Return (X, Y) of the center of cell containing provided text 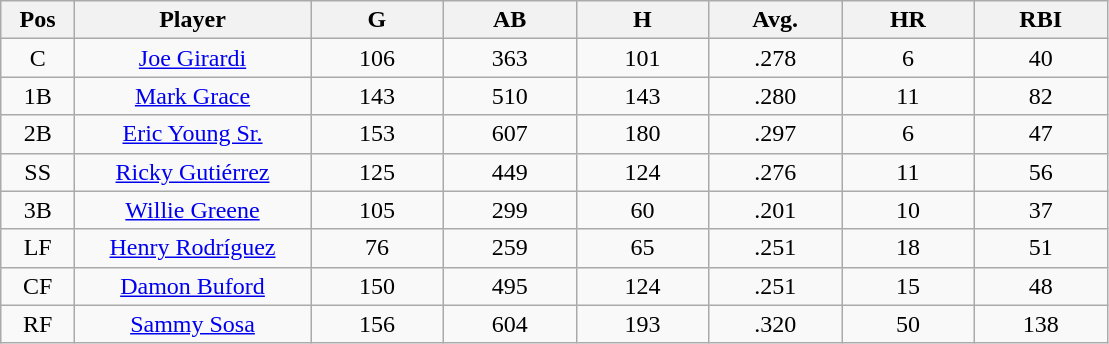
Henry Rodríguez (193, 248)
125 (378, 172)
106 (378, 58)
180 (642, 134)
Player (193, 20)
47 (1040, 134)
RBI (1040, 20)
.320 (776, 324)
76 (378, 248)
10 (908, 210)
50 (908, 324)
Ricky Gutiérrez (193, 172)
37 (1040, 210)
65 (642, 248)
363 (510, 58)
51 (1040, 248)
Pos (38, 20)
259 (510, 248)
Joe Girardi (193, 58)
.280 (776, 96)
.278 (776, 58)
153 (378, 134)
56 (1040, 172)
H (642, 20)
105 (378, 210)
Willie Greene (193, 210)
Sammy Sosa (193, 324)
495 (510, 286)
SS (38, 172)
Mark Grace (193, 96)
510 (510, 96)
607 (510, 134)
.276 (776, 172)
82 (1040, 96)
AB (510, 20)
101 (642, 58)
Avg. (776, 20)
15 (908, 286)
HR (908, 20)
Damon Buford (193, 286)
48 (1040, 286)
40 (1040, 58)
.201 (776, 210)
449 (510, 172)
3B (38, 210)
C (38, 58)
138 (1040, 324)
60 (642, 210)
18 (908, 248)
1B (38, 96)
150 (378, 286)
CF (38, 286)
.297 (776, 134)
G (378, 20)
2B (38, 134)
LF (38, 248)
Eric Young Sr. (193, 134)
299 (510, 210)
604 (510, 324)
RF (38, 324)
193 (642, 324)
156 (378, 324)
